Search for the cell housing the specified text and yield its [x, y] center coordinate. 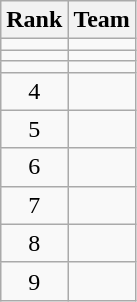
6 [34, 167]
8 [34, 243]
4 [34, 91]
5 [34, 129]
9 [34, 281]
Team [102, 20]
7 [34, 205]
Rank [34, 20]
